Capture the cell that displays the provided text and extract its (x, y) central coordinate. 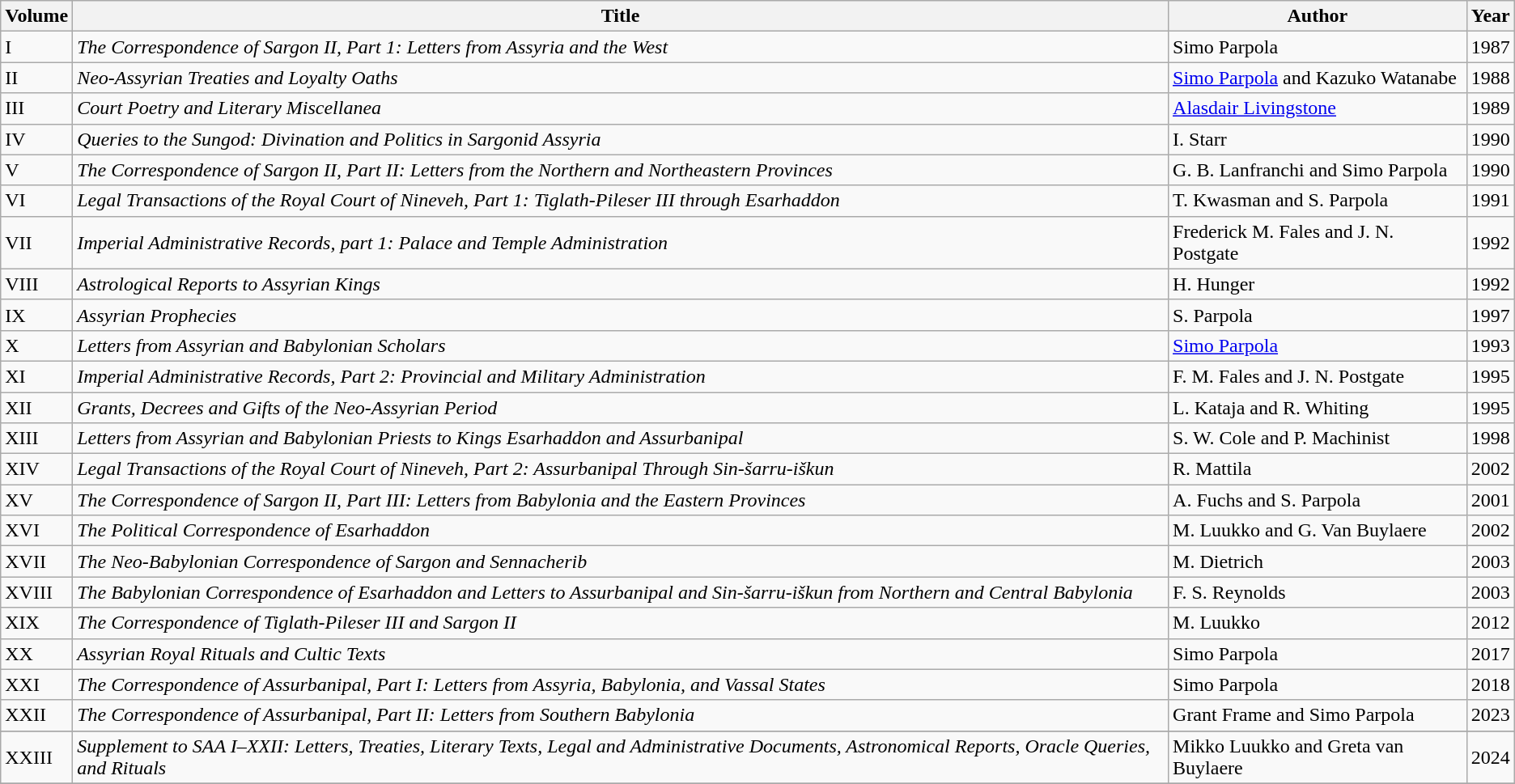
XIX (37, 623)
The Correspondence of Assurbanipal, Part I: Letters from Assyria, Babylonia, and Vassal States (621, 684)
Title (621, 16)
The Correspondence of Assurbanipal, Part II: Letters from Southern Babylonia (621, 715)
1993 (1491, 345)
V (37, 170)
XV (37, 500)
R. Mattila (1318, 469)
Assyrian Prophecies (621, 315)
XXII (37, 715)
Author (1318, 16)
Grant Frame and Simo Parpola (1318, 715)
2023 (1491, 715)
2001 (1491, 500)
The Correspondence of Sargon II, Part 1: Letters from Assyria and the West (621, 47)
F. M. Fales and J. N. Postgate (1318, 376)
The Political Correspondence of Esarhaddon (621, 531)
M. Luukko (1318, 623)
The Neo-Babylonian Correspondence of Sargon and Sennacherib (621, 562)
The Babylonian Correspondence of Esarhaddon and Letters to Assurbanipal and Sin-šarru-iškun from Northern and Central Babylonia (621, 592)
1989 (1491, 108)
Queries to the Sungod: Divination and Politics in Sargonid Assyria (621, 139)
I. Starr (1318, 139)
G. B. Lanfranchi and Simo Parpola (1318, 170)
VIII (37, 284)
H. Hunger (1318, 284)
2018 (1491, 684)
M. Luukko and G. Van Buylaere (1318, 531)
Legal Transactions of the Royal Court of Nineveh, Part 2: Assurbanipal Through Sin-šarru-iškun (621, 469)
1991 (1491, 201)
L. Kataja and R. Whiting (1318, 407)
IX (37, 315)
Letters from Assyrian and Babylonian Priests to Kings Esarhaddon and Assurbanipal (621, 439)
F. S. Reynolds (1318, 592)
VI (37, 201)
1998 (1491, 439)
XVIII (37, 592)
XXI (37, 684)
XXIII (37, 757)
The Correspondence of Tiglath-Pileser III and Sargon II (621, 623)
S. Parpola (1318, 315)
XVI (37, 531)
III (37, 108)
XIV (37, 469)
2012 (1491, 623)
S. W. Cole and P. Machinist (1318, 439)
Year (1491, 16)
1988 (1491, 78)
Grants, Decrees and Gifts of the Neo-Assyrian Period (621, 407)
A. Fuchs and S. Parpola (1318, 500)
Supplement to SAA I–XXII: Letters, Treaties, Literary Texts, Legal and Administrative Documents, Astronomical Reports, Oracle Queries, and Rituals (621, 757)
1987 (1491, 47)
II (37, 78)
Frederick M. Fales and J. N. Postgate (1318, 243)
XVII (37, 562)
Imperial Administrative Records, part 1: Palace and Temple Administration (621, 243)
X (37, 345)
T. Kwasman and S. Parpola (1318, 201)
Court Poetry and Literary Miscellanea (621, 108)
Legal Transactions of the Royal Court of Nineveh, Part 1: Tiglath-Pileser III through Esarhaddon (621, 201)
XII (37, 407)
Imperial Administrative Records, Part 2: Provincial and Military Administration (621, 376)
The Correspondence of Sargon II, Part II: Letters from the Northern and Northeastern Provinces (621, 170)
XIII (37, 439)
M. Dietrich (1318, 562)
Astrological Reports to Assyrian Kings (621, 284)
2017 (1491, 654)
Mikko Luukko and Greta van Buylaere (1318, 757)
XI (37, 376)
Volume (37, 16)
2024 (1491, 757)
IV (37, 139)
I (37, 47)
Neo-Assyrian Treaties and Loyalty Oaths (621, 78)
Letters from Assyrian and Babylonian Scholars (621, 345)
VII (37, 243)
XX (37, 654)
Simo Parpola and Kazuko Watanabe (1318, 78)
The Correspondence of Sargon II, Part III: Letters from Babylonia and the Eastern Provinces (621, 500)
Alasdair Livingstone (1318, 108)
Assyrian Royal Rituals and Cultic Texts (621, 654)
1997 (1491, 315)
